Scan for the cell matching the given text and deliver its (x, y) coordinate at center. 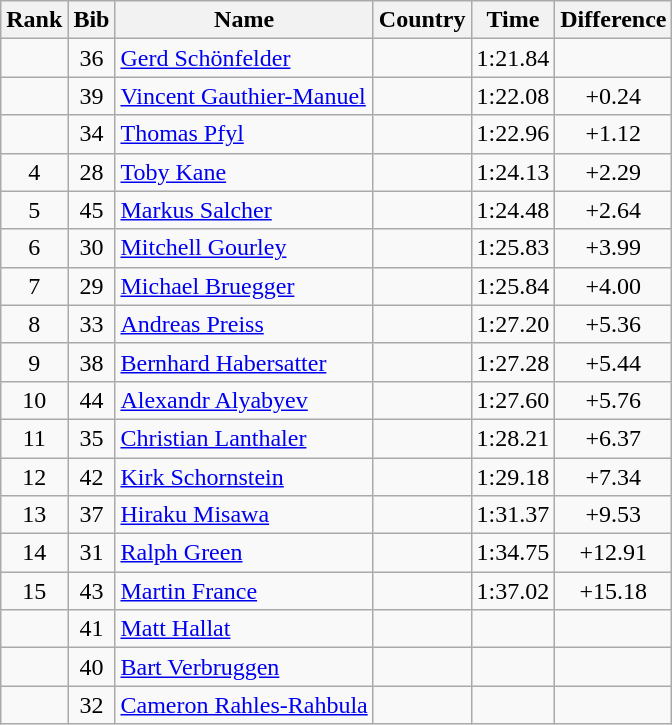
33 (92, 324)
Michael Bruegger (244, 286)
+5.76 (614, 400)
13 (34, 515)
1:21.84 (513, 58)
Gerd Schönfelder (244, 58)
+15.18 (614, 591)
Andreas Preiss (244, 324)
Cameron Rahles-Rahbula (244, 705)
+5.44 (614, 362)
1:29.18 (513, 477)
44 (92, 400)
1:25.84 (513, 286)
Martin France (244, 591)
Rank (34, 20)
Toby Kane (244, 172)
Ralph Green (244, 553)
1:22.96 (513, 134)
+4.00 (614, 286)
34 (92, 134)
1:37.02 (513, 591)
45 (92, 210)
41 (92, 629)
32 (92, 705)
36 (92, 58)
+12.91 (614, 553)
1:27.20 (513, 324)
1:34.75 (513, 553)
+2.64 (614, 210)
28 (92, 172)
8 (34, 324)
Matt Hallat (244, 629)
43 (92, 591)
Kirk Schornstein (244, 477)
14 (34, 553)
Vincent Gauthier-Manuel (244, 96)
Bart Verbruggen (244, 667)
1:27.60 (513, 400)
10 (34, 400)
39 (92, 96)
12 (34, 477)
9 (34, 362)
6 (34, 248)
1:24.13 (513, 172)
35 (92, 438)
+2.29 (614, 172)
+5.36 (614, 324)
+3.99 (614, 248)
7 (34, 286)
+6.37 (614, 438)
42 (92, 477)
Country (422, 20)
Bernhard Habersatter (244, 362)
31 (92, 553)
29 (92, 286)
1:27.28 (513, 362)
1:25.83 (513, 248)
40 (92, 667)
1:31.37 (513, 515)
+0.24 (614, 96)
Bib (92, 20)
Time (513, 20)
1:24.48 (513, 210)
+1.12 (614, 134)
15 (34, 591)
4 (34, 172)
Mitchell Gourley (244, 248)
+9.53 (614, 515)
Difference (614, 20)
11 (34, 438)
Markus Salcher (244, 210)
1:22.08 (513, 96)
5 (34, 210)
+7.34 (614, 477)
30 (92, 248)
Hiraku Misawa (244, 515)
1:28.21 (513, 438)
Christian Lanthaler (244, 438)
Alexandr Alyabyev (244, 400)
38 (92, 362)
Name (244, 20)
37 (92, 515)
Thomas Pfyl (244, 134)
